Return [X, Y] of the center of cell containing provided text 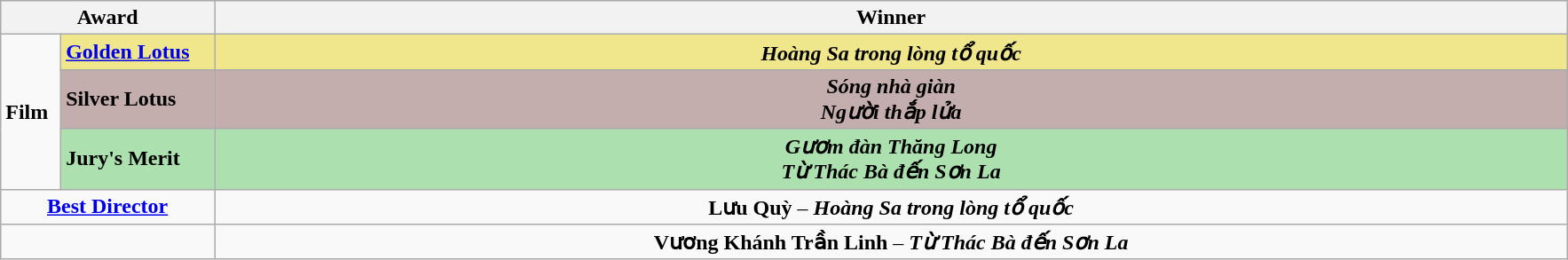
Lưu Quỳ – Hoàng Sa trong lòng tổ quốc [891, 207]
Winner [891, 18]
Golden Lotus [138, 52]
Sóng nhà giànNgười thắp lửa [891, 99]
Vương Khánh Trần Linh – Từ Thác Bà đến Sơn La [891, 242]
Jury's Merit [138, 159]
Hoàng Sa trong lòng tổ quốc [891, 52]
Best Director [108, 207]
Silver Lotus [138, 99]
Film [31, 112]
Award [108, 18]
Gươm đàn Thăng LongTừ Thác Bà đến Sơn La [891, 159]
